Return (X, Y) of the center of cell containing provided text 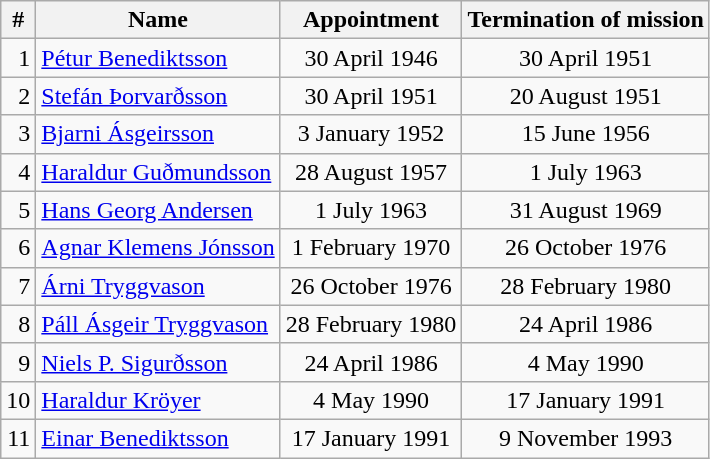
2 (18, 96)
Name (158, 20)
Appointment (371, 20)
Einar Benediktsson (158, 438)
11 (18, 438)
20 August 1951 (586, 96)
Stefán Þorvarðsson (158, 96)
Pétur Benediktsson (158, 58)
3 January 1952 (371, 134)
Hans Georg Andersen (158, 210)
Páll Ásgeir Tryggvason (158, 324)
10 (18, 400)
# (18, 20)
6 (18, 248)
1 (18, 58)
8 (18, 324)
Haraldur Guðmundsson (158, 172)
Árni Tryggvason (158, 286)
Bjarni Ásgeirsson (158, 134)
Haraldur Kröyer (158, 400)
15 June 1956 (586, 134)
9 November 1993 (586, 438)
5 (18, 210)
4 (18, 172)
Niels P. Sigurðsson (158, 362)
Termination of mission (586, 20)
31 August 1969 (586, 210)
3 (18, 134)
7 (18, 286)
Agnar Klemens Jónsson (158, 248)
30 April 1946 (371, 58)
28 August 1957 (371, 172)
9 (18, 362)
1 February 1970 (371, 248)
